Find where the given text appears and provide that cell's center as [X, Y] coordinate. 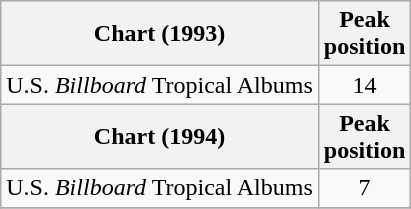
Chart (1993) [160, 34]
7 [364, 188]
Chart (1994) [160, 136]
14 [364, 85]
